Return (x, y) of the center of cell containing provided text 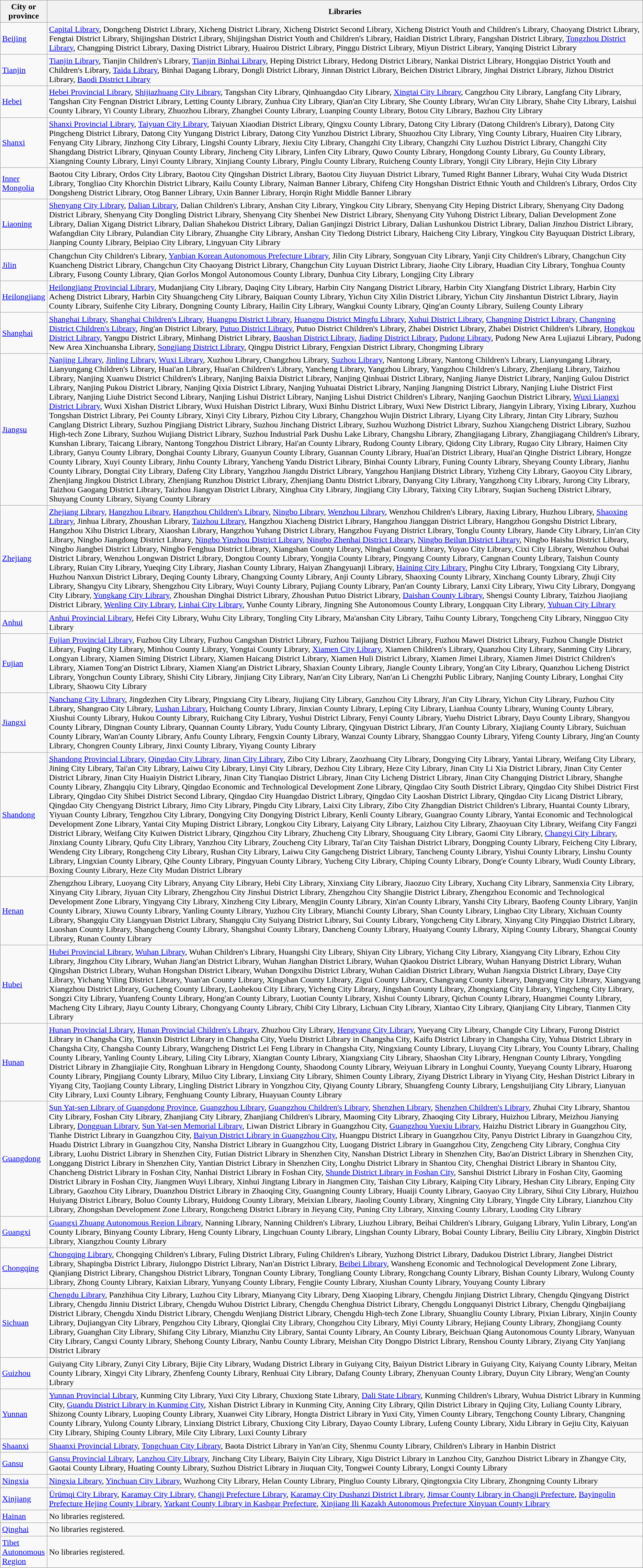
Tianjin (24, 70)
Chongqing (24, 1268)
Zhejiang (24, 558)
Ningxia (24, 1481)
Shanghai (24, 333)
Hubei (24, 984)
Liaoning (24, 224)
Henan (24, 911)
Shandong (24, 815)
Inner Mongolia (24, 183)
Hebei (24, 102)
Hunan (24, 1062)
City or province (24, 12)
Qinghai (24, 1530)
Fujian (24, 663)
Beijing (24, 38)
Heilongjiang (24, 297)
Shaanxi (24, 1445)
Gansu (24, 1463)
Hainan (24, 1517)
Tibet Autonomous Region (24, 1552)
Guangxi (24, 1232)
Guangdong (24, 1159)
Libraries (345, 12)
Jiangxi (24, 723)
Jiangsu (24, 429)
Xinjiang (24, 1499)
Shanxi (24, 142)
Sichuan (24, 1323)
Guizhou (24, 1373)
Jilin (24, 265)
Yunnan (24, 1414)
Anhui (24, 622)
